Search for the cell housing the specified text and yield its [X, Y] center coordinate. 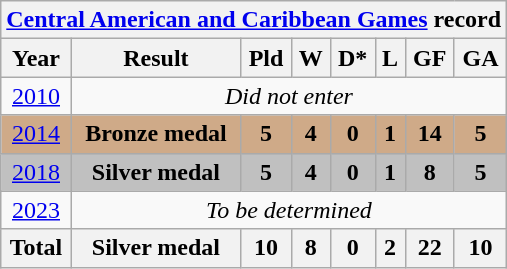
2023 [36, 210]
2018 [36, 172]
2010 [36, 96]
L [390, 58]
22 [430, 248]
Result [156, 58]
2014 [36, 134]
Total [36, 248]
Year [36, 58]
Central American and Caribbean Games record [254, 20]
W [310, 58]
To be determined [288, 210]
Did not enter [288, 96]
GA [480, 58]
Bronze medal [156, 134]
2 [390, 248]
D* [352, 58]
14 [430, 134]
GF [430, 58]
Pld [266, 58]
